Detect which cell encompasses the target text, then output its [x, y] center coordinate. 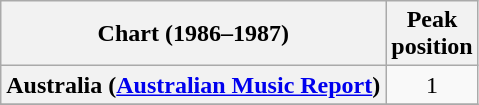
1 [432, 85]
Chart (1986–1987) [194, 34]
Peakposition [432, 34]
Australia (Australian Music Report) [194, 85]
